For the text-containing cell, return its midpoint in (X, Y) coordinate format. 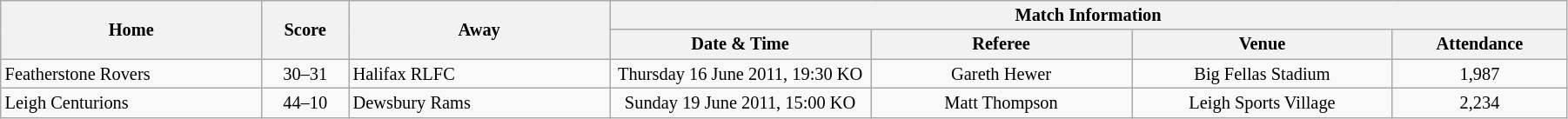
Dewsbury Rams (479, 102)
Sunday 19 June 2011, 15:00 KO (740, 102)
Venue (1263, 44)
Match Information (1089, 15)
Leigh Centurions (131, 102)
Referee (1002, 44)
Attendance (1479, 44)
1,987 (1479, 74)
Big Fellas Stadium (1263, 74)
44–10 (305, 102)
Home (131, 30)
Featherstone Rovers (131, 74)
2,234 (1479, 102)
Halifax RLFC (479, 74)
Score (305, 30)
Gareth Hewer (1002, 74)
30–31 (305, 74)
Leigh Sports Village (1263, 102)
Date & Time (740, 44)
Matt Thompson (1002, 102)
Away (479, 30)
Thursday 16 June 2011, 19:30 KO (740, 74)
